Search for the cell housing the specified text and yield its [x, y] center coordinate. 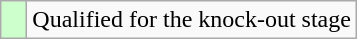
Qualified for the knock-out stage [192, 20]
